From the cell containing the given text, extract its center point as (X, Y) coordinate. 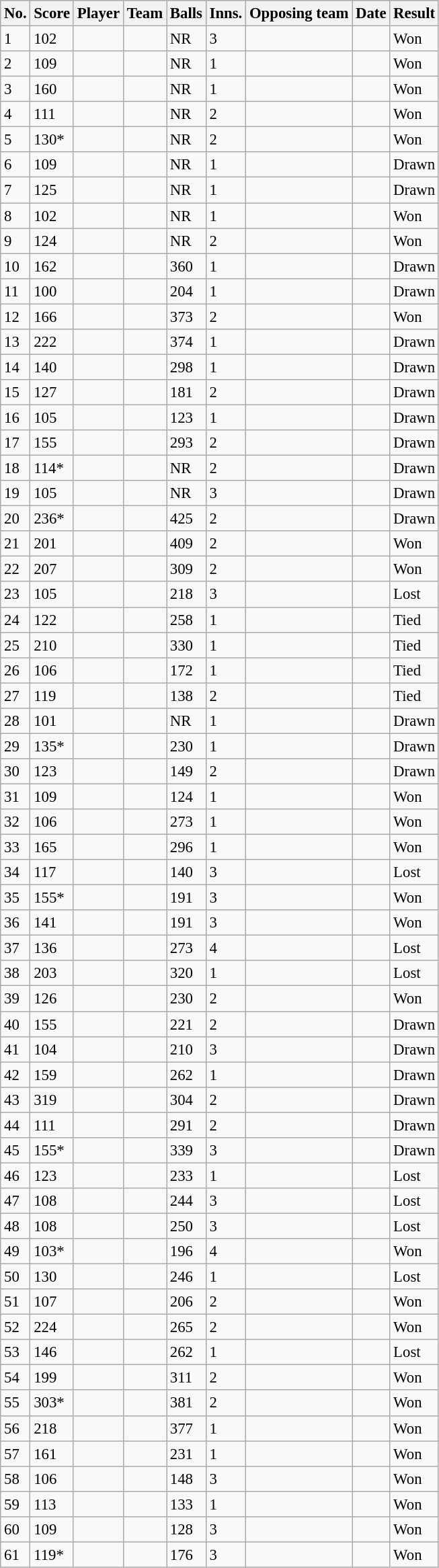
58 (15, 1479)
30 (15, 772)
244 (187, 1201)
55 (15, 1403)
196 (187, 1251)
119* (52, 1555)
319 (52, 1100)
207 (52, 569)
246 (187, 1277)
206 (187, 1302)
23 (15, 595)
291 (187, 1125)
425 (187, 519)
258 (187, 620)
135* (52, 746)
44 (15, 1125)
146 (52, 1352)
15 (15, 393)
48 (15, 1226)
117 (52, 872)
60 (15, 1530)
165 (52, 848)
45 (15, 1151)
9 (15, 241)
31 (15, 796)
13 (15, 342)
377 (187, 1428)
10 (15, 266)
16 (15, 417)
296 (187, 848)
265 (187, 1327)
53 (15, 1352)
49 (15, 1251)
18 (15, 468)
303* (52, 1403)
201 (52, 544)
138 (187, 696)
166 (52, 317)
148 (187, 1479)
339 (187, 1151)
103* (52, 1251)
250 (187, 1226)
172 (187, 670)
38 (15, 974)
104 (52, 1049)
203 (52, 974)
39 (15, 999)
293 (187, 443)
22 (15, 569)
61 (15, 1555)
Inns. (226, 13)
Result (414, 13)
125 (52, 190)
29 (15, 746)
130* (52, 140)
20 (15, 519)
24 (15, 620)
320 (187, 974)
381 (187, 1403)
17 (15, 443)
113 (52, 1504)
100 (52, 291)
133 (187, 1504)
56 (15, 1428)
28 (15, 721)
14 (15, 367)
128 (187, 1530)
52 (15, 1327)
33 (15, 848)
122 (52, 620)
136 (52, 948)
233 (187, 1175)
373 (187, 317)
46 (15, 1175)
409 (187, 544)
57 (15, 1454)
141 (52, 923)
7 (15, 190)
221 (187, 1024)
149 (187, 772)
374 (187, 342)
162 (52, 266)
47 (15, 1201)
54 (15, 1378)
11 (15, 291)
222 (52, 342)
36 (15, 923)
130 (52, 1277)
26 (15, 670)
119 (52, 696)
304 (187, 1100)
43 (15, 1100)
298 (187, 367)
126 (52, 999)
107 (52, 1302)
21 (15, 544)
311 (187, 1378)
176 (187, 1555)
101 (52, 721)
42 (15, 1075)
224 (52, 1327)
Balls (187, 13)
231 (187, 1454)
127 (52, 393)
35 (15, 898)
114* (52, 468)
37 (15, 948)
27 (15, 696)
159 (52, 1075)
199 (52, 1378)
59 (15, 1504)
Date (371, 13)
204 (187, 291)
51 (15, 1302)
12 (15, 317)
Opposing team (299, 13)
6 (15, 165)
Score (52, 13)
5 (15, 140)
309 (187, 569)
160 (52, 89)
Team (145, 13)
181 (187, 393)
19 (15, 493)
41 (15, 1049)
161 (52, 1454)
330 (187, 645)
236* (52, 519)
32 (15, 822)
34 (15, 872)
25 (15, 645)
8 (15, 216)
No. (15, 13)
40 (15, 1024)
50 (15, 1277)
360 (187, 266)
Player (98, 13)
